Search for the cell housing the specified text and yield its (X, Y) center coordinate. 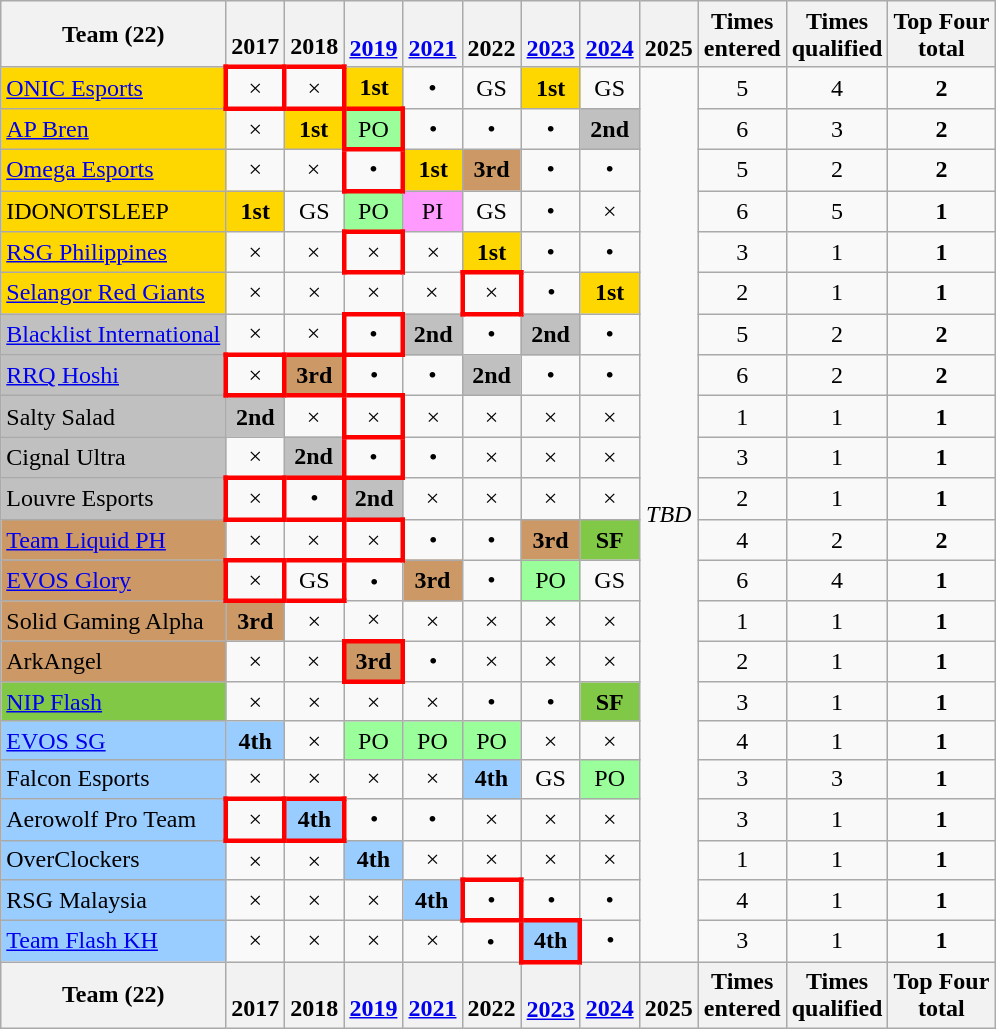
ArkAngel (114, 662)
Blacklist International (114, 334)
Omega Esports (114, 170)
Solid Gaming Alpha (114, 621)
Team Flash KH (114, 942)
Selangor Red Giants (114, 294)
RSG Philippines (114, 252)
Salty Salad (114, 416)
TBD (668, 514)
EVOS Glory (114, 580)
AP Bren (114, 128)
Aerowolf Pro Team (114, 820)
ONIC Esports (114, 88)
Cignal Ultra (114, 458)
RSG Malaysia (114, 900)
PI (432, 210)
Team Liquid PH (114, 540)
IDONOTSLEEP (114, 210)
NIP Flash (114, 702)
EVOS SG (114, 740)
Louvre Esports (114, 498)
RRQ Hoshi (114, 376)
OverClockers (114, 860)
Falcon Esports (114, 779)
